Return the (X, Y) coordinate for the center point of the cell that contains the specified text.  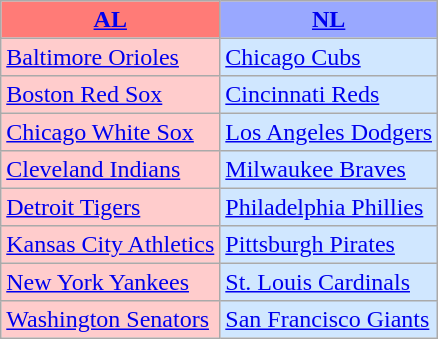
Los Angeles Dodgers (329, 132)
Chicago Cubs (329, 56)
NL (329, 20)
Philadelphia Phillies (329, 206)
Chicago White Sox (110, 132)
Boston Red Sox (110, 94)
Cincinnati Reds (329, 94)
Detroit Tigers (110, 206)
Washington Senators (110, 318)
St. Louis Cardinals (329, 282)
Cleveland Indians (110, 170)
Baltimore Orioles (110, 56)
San Francisco Giants (329, 318)
Milwaukee Braves (329, 170)
New York Yankees (110, 282)
Pittsburgh Pirates (329, 244)
AL (110, 20)
Kansas City Athletics (110, 244)
